Provide the [x, y] coordinate of the cell's center where the given text is located.  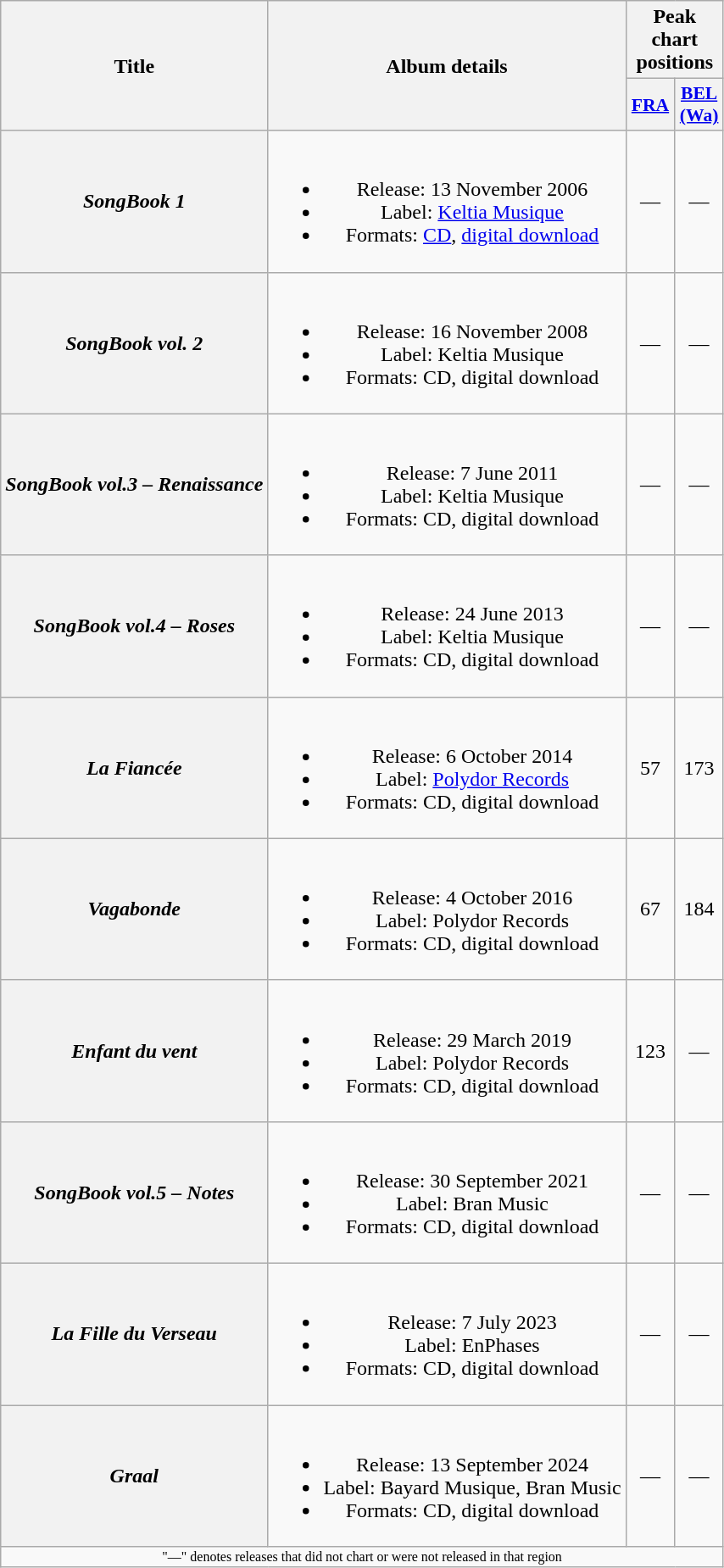
Graal [134, 1476]
Title [134, 66]
SongBook vol.4 – Roses [134, 626]
Enfant du vent [134, 1051]
FRA [650, 105]
SongBook vol.3 – Renaissance [134, 485]
Release: 29 March 2019Label: Polydor RecordsFormats: CD, digital download [447, 1051]
SongBook 1 [134, 202]
BEL (Wa) [699, 105]
La Fiancée [134, 768]
Release: 7 July 2023Label: EnPhasesFormats: CD, digital download [447, 1334]
Release: 24 June 2013Label: Keltia MusiqueFormats: CD, digital download [447, 626]
Vagabonde [134, 909]
SongBook vol.5 – Notes [134, 1192]
67 [650, 909]
Release: 13 September 2024Label: Bayard Musique, Bran MusicFormats: CD, digital download [447, 1476]
57 [650, 768]
Release: 6 October 2014Label: Polydor RecordsFormats: CD, digital download [447, 768]
SongBook vol. 2 [134, 342]
123 [650, 1051]
Album details [447, 66]
La Fille du Verseau [134, 1334]
Peak chart positions [675, 40]
173 [699, 768]
184 [699, 909]
Release: 4 October 2016Label: Polydor RecordsFormats: CD, digital download [447, 909]
Release: 30 September 2021Label: Bran MusicFormats: CD, digital download [447, 1192]
Release: 16 November 2008Label: Keltia MusiqueFormats: CD, digital download [447, 342]
Release: 7 June 2011Label: Keltia MusiqueFormats: CD, digital download [447, 485]
Release: 13 November 2006Label: Keltia MusiqueFormats: CD, digital download [447, 202]
"—" denotes releases that did not chart or were not released in that region [363, 1557]
